Return the [X, Y] coordinate for the center point of the cell that contains the specified text.  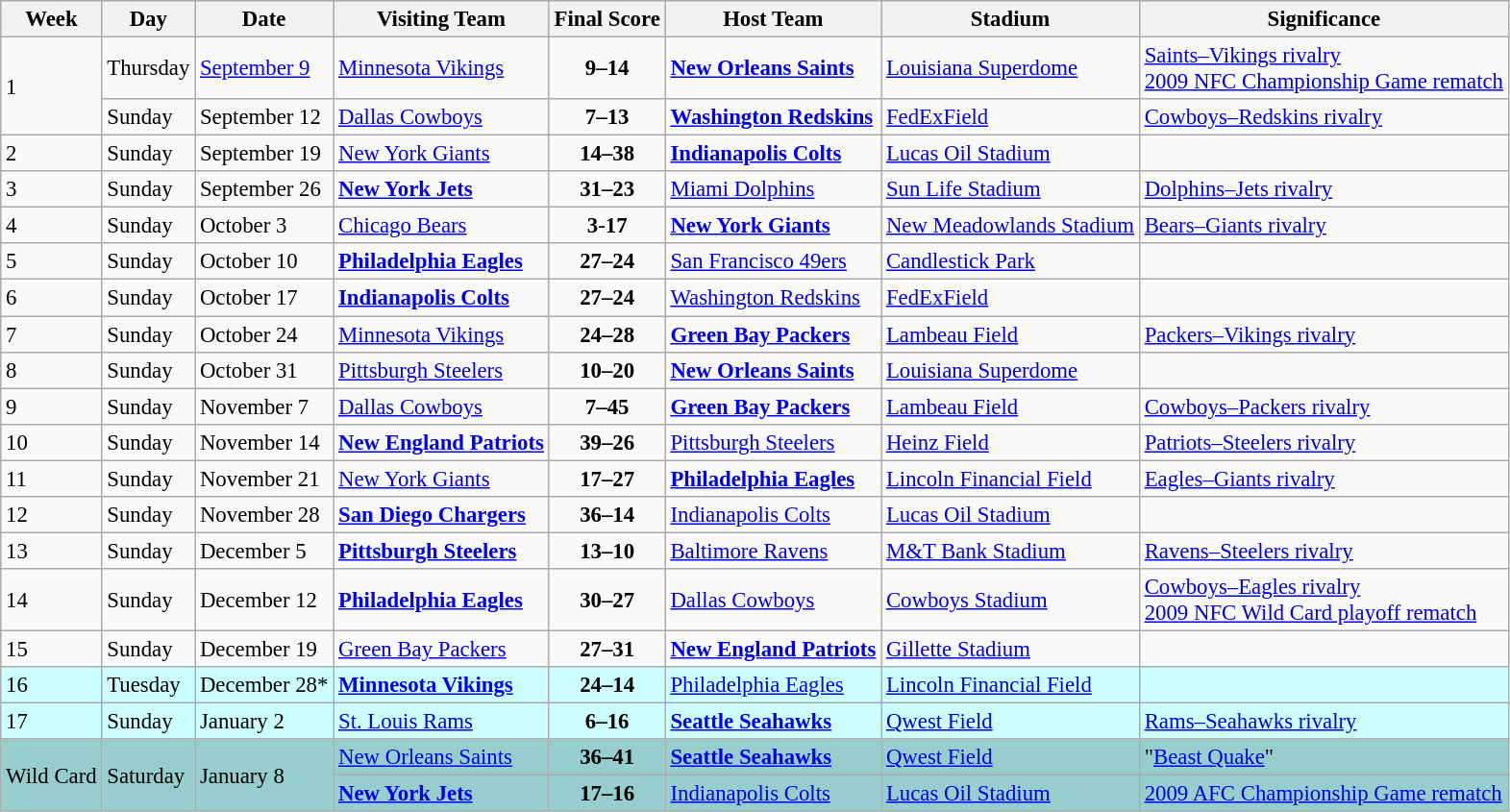
Packers–Vikings rivalry [1324, 334]
17–16 [607, 794]
36–14 [607, 515]
Date [264, 19]
Visiting Team [442, 19]
Cowboys–Redskins rivalry [1324, 117]
7–45 [607, 406]
Ravens–Steelers rivalry [1324, 551]
12 [52, 515]
15 [52, 649]
December 28* [264, 685]
31–23 [607, 189]
Cowboys–Eagles rivalry2009 NFC Wild Card playoff rematch [1324, 600]
Wild Card [52, 775]
3-17 [607, 226]
Saturday [148, 775]
Saints–Vikings rivalry2009 NFC Championship Game rematch [1324, 69]
Chicago Bears [442, 226]
14–38 [607, 154]
Bears–Giants rivalry [1324, 226]
December 19 [264, 649]
24–14 [607, 685]
St. Louis Rams [442, 722]
11 [52, 479]
Eagles–Giants rivalry [1324, 479]
November 7 [264, 406]
10–20 [607, 370]
17 [52, 722]
8 [52, 370]
10 [52, 442]
3 [52, 189]
M&T Bank Stadium [1011, 551]
Miami Dolphins [773, 189]
October 10 [264, 262]
Dolphins–Jets rivalry [1324, 189]
January 2 [264, 722]
Patriots–Steelers rivalry [1324, 442]
San Diego Chargers [442, 515]
September 19 [264, 154]
2009 AFC Championship Game rematch [1324, 794]
Cowboys Stadium [1011, 600]
14 [52, 600]
Day [148, 19]
September 12 [264, 117]
27–31 [607, 649]
4 [52, 226]
24–28 [607, 334]
39–26 [607, 442]
7–13 [607, 117]
13 [52, 551]
September 9 [264, 69]
Heinz Field [1011, 442]
Rams–Seahawks rivalry [1324, 722]
Week [52, 19]
Tuesday [148, 685]
5 [52, 262]
7 [52, 334]
Gillette Stadium [1011, 649]
Sun Life Stadium [1011, 189]
January 8 [264, 775]
17–27 [607, 479]
Host Team [773, 19]
13–10 [607, 551]
November 14 [264, 442]
November 28 [264, 515]
New Meadowlands Stadium [1011, 226]
October 17 [264, 298]
San Francisco 49ers [773, 262]
Candlestick Park [1011, 262]
September 26 [264, 189]
Cowboys–Packers rivalry [1324, 406]
Baltimore Ravens [773, 551]
6 [52, 298]
October 31 [264, 370]
30–27 [607, 600]
October 3 [264, 226]
36–41 [607, 757]
Significance [1324, 19]
Stadium [1011, 19]
Final Score [607, 19]
October 24 [264, 334]
Thursday [148, 69]
6–16 [607, 722]
December 12 [264, 600]
December 5 [264, 551]
2 [52, 154]
16 [52, 685]
"Beast Quake" [1324, 757]
9–14 [607, 69]
1 [52, 86]
9 [52, 406]
November 21 [264, 479]
